Return the [X, Y] coordinate for the center point of the cell that contains the specified text.  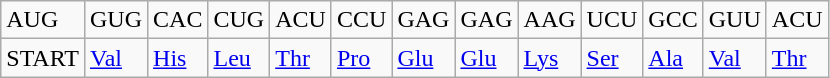
CCU [361, 20]
His [178, 58]
CAC [178, 20]
CUG [239, 20]
GCC [673, 20]
UCU [612, 20]
Leu [239, 58]
Lys [550, 58]
START [43, 58]
Ala [673, 58]
GUU [734, 20]
Pro [361, 58]
AUG [43, 20]
Ser [612, 58]
AAG [550, 20]
GUG [116, 20]
